Capture the cell that displays the provided text and extract its [X, Y] central coordinate. 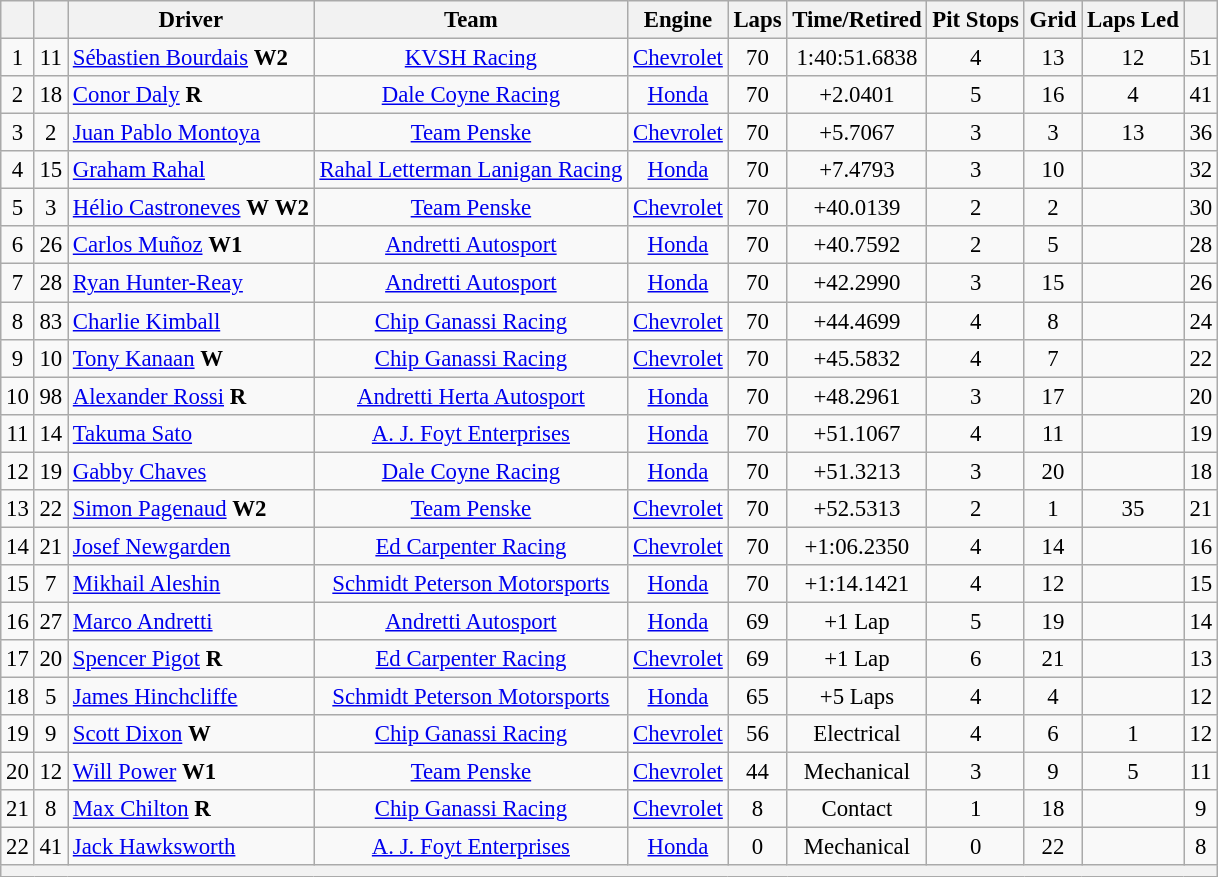
Juan Pablo Montoya [192, 133]
Charlie Kimball [192, 321]
James Hinchcliffe [192, 697]
Scott Dixon W [192, 734]
65 [758, 697]
Takuma Sato [192, 433]
98 [50, 396]
Jack Hawksworth [192, 847]
+51.1067 [857, 433]
1:40:51.6838 [857, 58]
44 [758, 772]
Spencer Pigot R [192, 659]
Will Power W1 [192, 772]
Rahal Letterman Lanigan Racing [471, 170]
+48.2961 [857, 396]
Contact [857, 809]
Mikhail Aleshin [192, 584]
+51.3213 [857, 471]
Time/Retired [857, 20]
Electrical [857, 734]
Graham Rahal [192, 170]
Alexander Rossi R [192, 396]
KVSH Racing [471, 58]
Team [471, 20]
56 [758, 734]
Simon Pagenaud W2 [192, 509]
Carlos Muñoz W1 [192, 245]
+1:14.1421 [857, 584]
+40.0139 [857, 208]
+44.4699 [857, 321]
+40.7592 [857, 245]
Pit Stops [976, 20]
35 [1133, 509]
+52.5313 [857, 509]
+7.4793 [857, 170]
+2.0401 [857, 95]
Ryan Hunter-Reay [192, 283]
Josef Newgarden [192, 546]
Driver [192, 20]
Gabby Chaves [192, 471]
32 [1200, 170]
Engine [678, 20]
Conor Daly R [192, 95]
51 [1200, 58]
30 [1200, 208]
+45.5832 [857, 358]
24 [1200, 321]
83 [50, 321]
Sébastien Bourdais W2 [192, 58]
+42.2990 [857, 283]
Laps Led [1133, 20]
Laps [758, 20]
36 [1200, 133]
27 [50, 621]
+1:06.2350 [857, 546]
Hélio Castroneves W W2 [192, 208]
+5.7067 [857, 133]
Max Chilton R [192, 809]
+5 Laps [857, 697]
Tony Kanaan W [192, 358]
Grid [1052, 20]
Andretti Herta Autosport [471, 396]
Marco Andretti [192, 621]
